Output the (X, Y) coordinate of the center of the cell containing the given text.  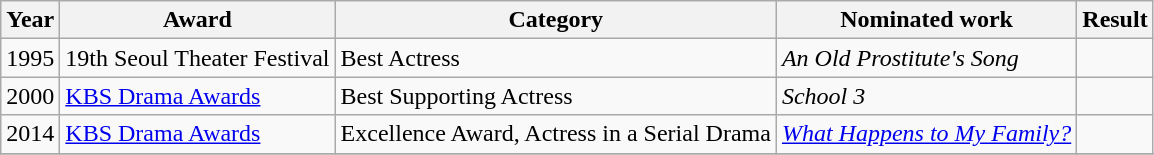
2014 (30, 134)
2000 (30, 96)
Nominated work (926, 20)
19th Seoul Theater Festival (198, 58)
1995 (30, 58)
Year (30, 20)
Award (198, 20)
Result (1115, 20)
Excellence Award, Actress in a Serial Drama (556, 134)
Category (556, 20)
Best Supporting Actress (556, 96)
An Old Prostitute's Song (926, 58)
What Happens to My Family? (926, 134)
Best Actress (556, 58)
School 3 (926, 96)
